Scan for the cell matching the given text and deliver its [x, y] coordinate at center. 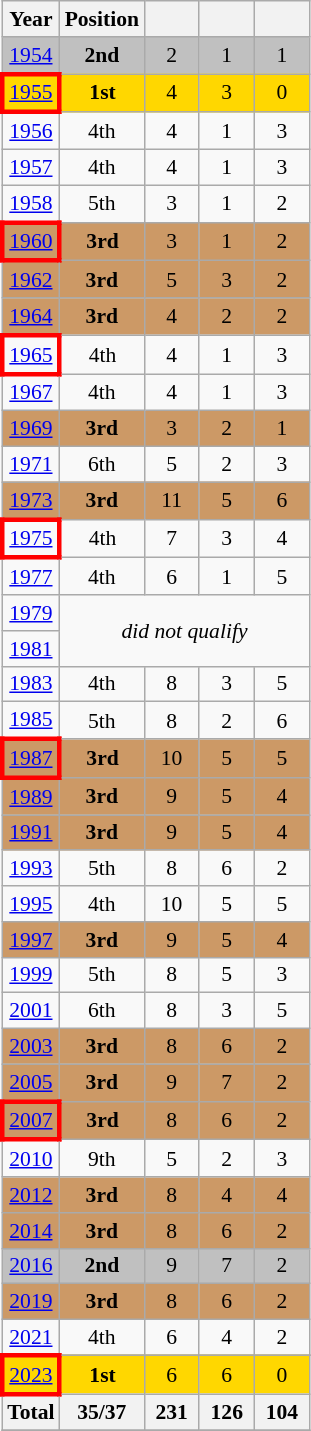
1958 [30, 204]
Year [30, 19]
231 [172, 1412]
2023 [30, 1374]
2021 [30, 1338]
1983 [30, 684]
1985 [30, 720]
2010 [30, 1158]
2001 [30, 1011]
1969 [30, 429]
2019 [30, 1302]
104 [282, 1412]
1977 [30, 576]
1993 [30, 869]
1979 [30, 613]
1995 [30, 904]
2016 [30, 1266]
1967 [30, 392]
126 [226, 1412]
Position [102, 19]
35/37 [102, 1412]
2003 [30, 1047]
1973 [30, 500]
2007 [30, 1120]
1991 [30, 833]
1960 [30, 242]
1997 [30, 940]
1965 [30, 354]
1981 [30, 649]
1971 [30, 465]
did not qualify [185, 630]
2012 [30, 1195]
1999 [30, 975]
1955 [30, 94]
2005 [30, 1082]
1987 [30, 758]
1964 [30, 316]
1962 [30, 280]
11 [172, 500]
Total [30, 1412]
2014 [30, 1231]
1954 [30, 56]
1956 [30, 132]
1989 [30, 796]
1957 [30, 168]
1975 [30, 538]
9th [102, 1158]
